Pinpoint the cell where the given text exists, returning its (x, y) midpoint coordinate. 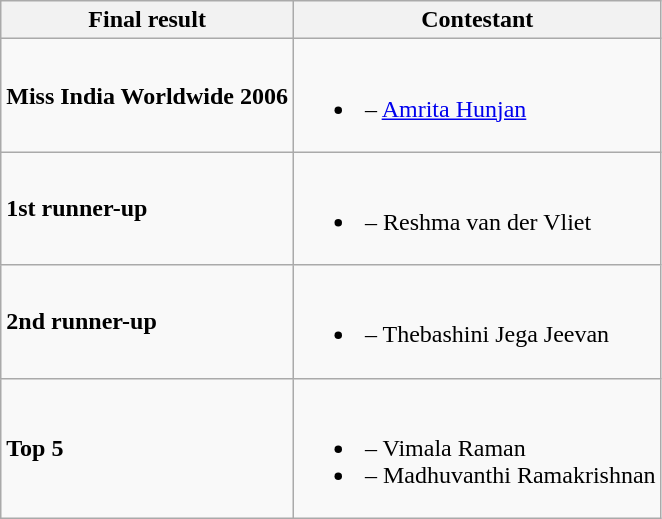
– Thebashini Jega Jeevan (477, 322)
– Reshma van der Vliet (477, 208)
– Amrita Hunjan (477, 96)
Contestant (477, 20)
Top 5 (148, 448)
Miss India Worldwide 2006 (148, 96)
Final result (148, 20)
2nd runner-up (148, 322)
– Vimala Raman – Madhuvanthi Ramakrishnan (477, 448)
1st runner-up (148, 208)
